Capture the cell that displays the provided text and extract its (x, y) central coordinate. 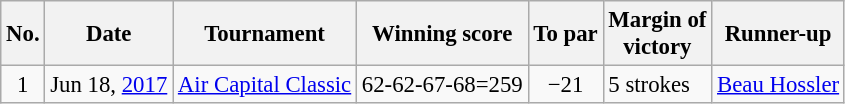
−21 (566, 85)
Winning score (443, 34)
1 (23, 85)
Beau Hossler (778, 85)
Tournament (265, 34)
62-62-67-68=259 (443, 85)
Air Capital Classic (265, 85)
5 strokes (658, 85)
Date (109, 34)
Jun 18, 2017 (109, 85)
Runner-up (778, 34)
To par (566, 34)
No. (23, 34)
Margin ofvictory (658, 34)
